Output the (x, y) coordinate of the center of the cell containing the given text.  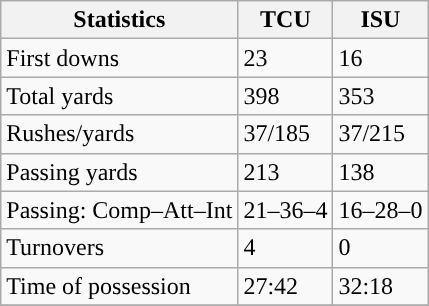
Passing: Comp–Att–Int (120, 210)
37/185 (286, 134)
ISU (380, 20)
16 (380, 58)
Statistics (120, 20)
16–28–0 (380, 210)
TCU (286, 20)
37/215 (380, 134)
Rushes/yards (120, 134)
Passing yards (120, 172)
138 (380, 172)
353 (380, 96)
Time of possession (120, 286)
Total yards (120, 96)
213 (286, 172)
398 (286, 96)
4 (286, 248)
32:18 (380, 286)
0 (380, 248)
27:42 (286, 286)
First downs (120, 58)
21–36–4 (286, 210)
23 (286, 58)
Turnovers (120, 248)
